Locate the cell with the specified text and output its (X, Y) center coordinate. 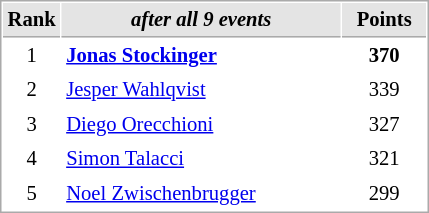
Rank (32, 20)
327 (384, 124)
4 (32, 158)
Simon Talacci (202, 158)
3 (32, 124)
370 (384, 56)
2 (32, 90)
Jonas Stockinger (202, 56)
1 (32, 56)
Points (384, 20)
299 (384, 194)
321 (384, 158)
Noel Zwischenbrugger (202, 194)
Diego Orecchioni (202, 124)
Jesper Wahlqvist (202, 90)
339 (384, 90)
after all 9 events (202, 20)
5 (32, 194)
